From the cell containing the given text, extract its center point as [X, Y] coordinate. 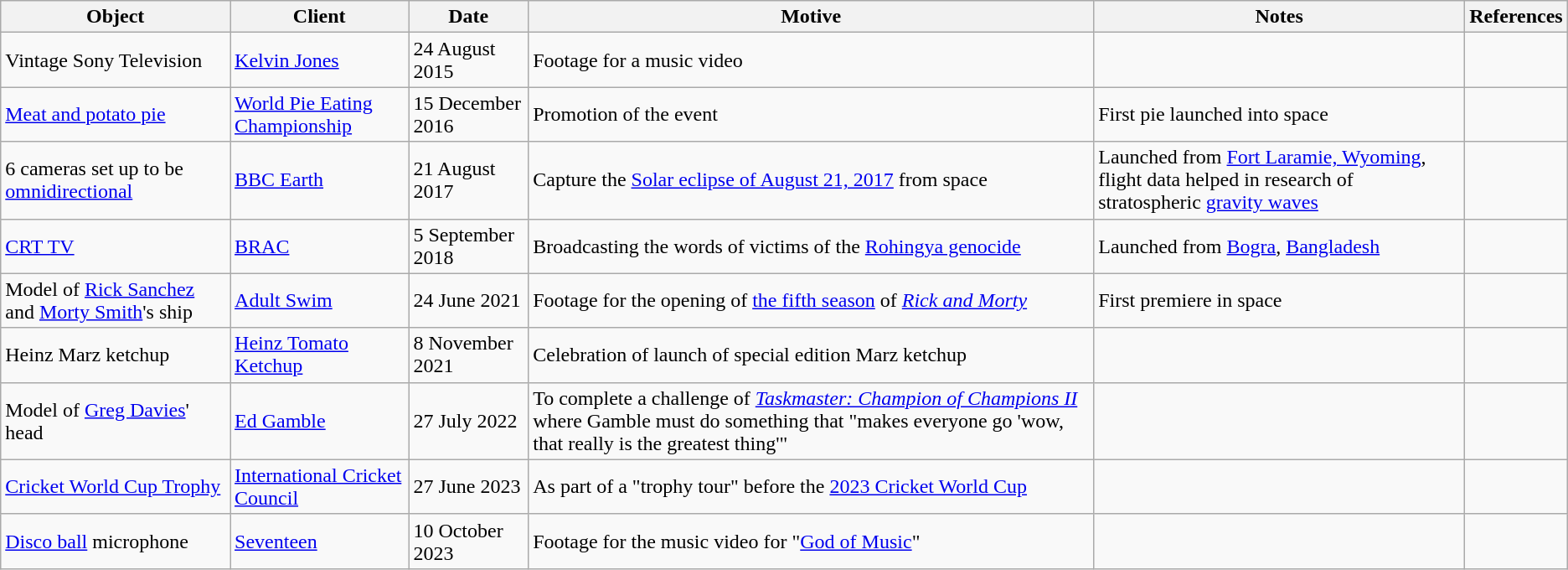
5 September 2018 [469, 246]
Kelvin Jones [320, 60]
Motive [811, 17]
BRAC [320, 246]
Disco ball microphone [116, 541]
Adult Swim [320, 300]
Object [116, 17]
Celebration of launch of special edition Marz ketchup [811, 355]
15 December 2016 [469, 114]
27 June 2023 [469, 486]
Footage for the music video for "God of Music" [811, 541]
First pie launched into space [1280, 114]
As part of a "trophy tour" before the 2023 Cricket World Cup [811, 486]
Cricket World Cup Trophy [116, 486]
21 August 2017 [469, 180]
10 October 2023 [469, 541]
Broadcasting the words of victims of the Rohingya genocide [811, 246]
Heinz Marz ketchup [116, 355]
Client [320, 17]
Notes [1280, 17]
Ed Gamble [320, 421]
CRT TV [116, 246]
Date [469, 17]
Seventeen [320, 541]
Meat and potato pie [116, 114]
24 June 2021 [469, 300]
Capture the Solar eclipse of August 21, 2017 from space [811, 180]
International Cricket Council [320, 486]
World Pie Eating Championship [320, 114]
Footage for a music video [811, 60]
Launched from Fort Laramie, Wyoming, flight data helped in research of stratospheric gravity waves [1280, 180]
Model of Rick Sanchez and Morty Smith's ship [116, 300]
Launched from Bogra, Bangladesh [1280, 246]
BBC Earth [320, 180]
24 August 2015 [469, 60]
6 cameras set up to be omnidirectional [116, 180]
Heinz Tomato Ketchup [320, 355]
Model of Greg Davies' head [116, 421]
27 July 2022 [469, 421]
References [1516, 17]
Promotion of the event [811, 114]
8 November 2021 [469, 355]
Footage for the opening of the fifth season of Rick and Morty [811, 300]
Vintage Sony Television [116, 60]
First premiere in space [1280, 300]
